Output the [X, Y] coordinate of the center of the cell containing the given text.  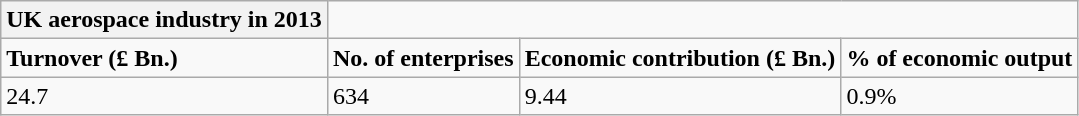
0.9% [960, 96]
% of economic output [960, 58]
No. of enterprises [423, 58]
634 [423, 96]
Economic contribution (£ Bn.) [680, 58]
9.44 [680, 96]
24.7 [164, 96]
UK aerospace industry in 2013 [164, 20]
Turnover (£ Bn.) [164, 58]
